Extract the [x, y] coordinate from the center of the cell holding the provided text.  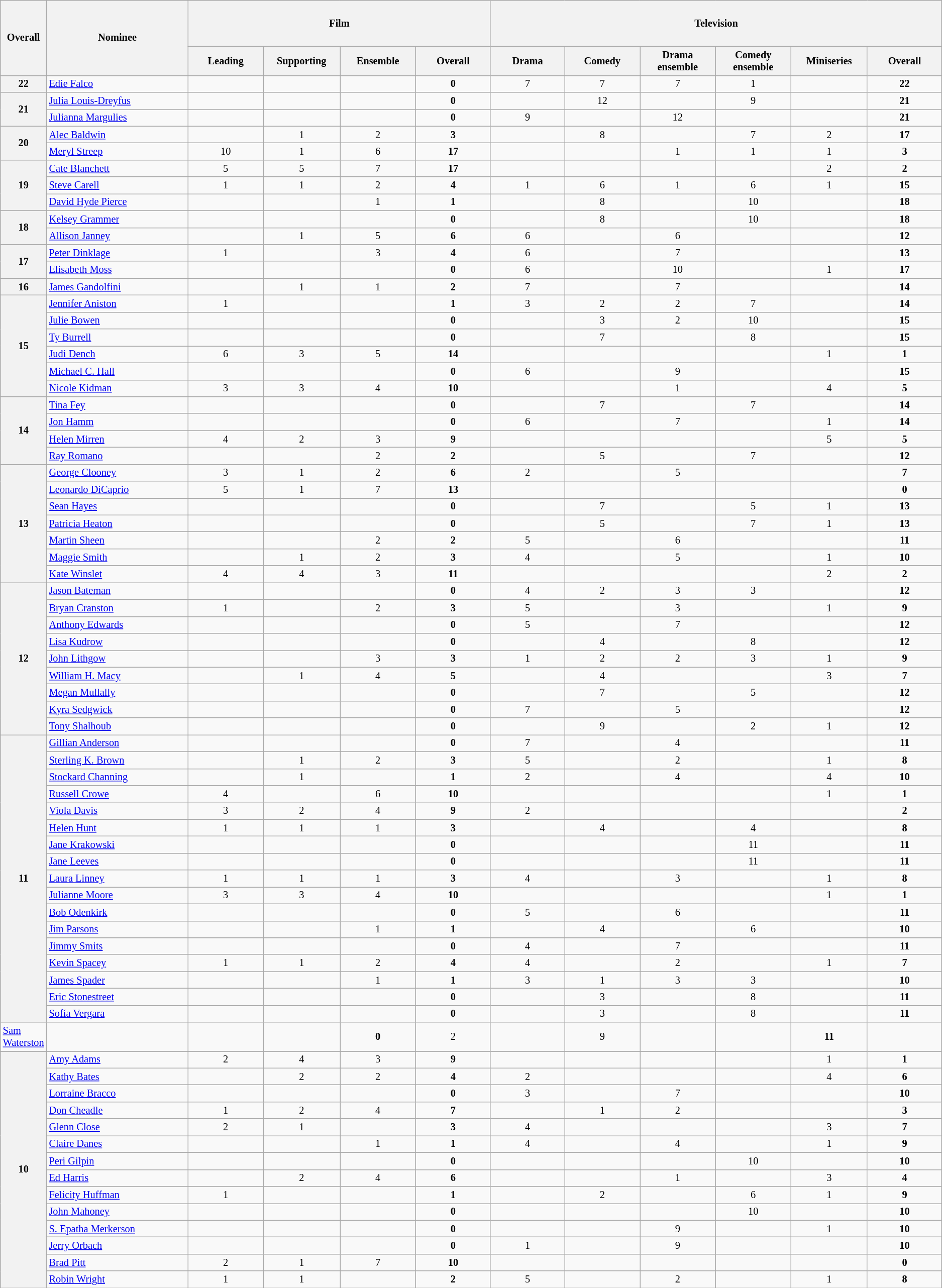
Glenn Close [118, 1127]
Gillian Anderson [118, 743]
Tony Shalhoub [118, 726]
Jon Hamm [118, 422]
Maggie Smith [118, 557]
John Mahoney [118, 1212]
Comedy [602, 61]
16 [24, 287]
Tina Fey [118, 405]
Nominee [118, 37]
Sean Hayes [118, 506]
Peri Gilpin [118, 1161]
Eric Stonestreet [118, 997]
Peter Dinklage [118, 253]
Lorraine Bracco [118, 1094]
Martin Sheen [118, 540]
Nicole Kidman [118, 388]
Jason Bateman [118, 591]
Julie Bowen [118, 320]
Bob Odenkirk [118, 912]
Don Cheadle [118, 1110]
Supporting [301, 61]
Sam Waterston [24, 1037]
Film [340, 23]
Julianna Margulies [118, 118]
Russell Crowe [118, 794]
Julia Louis-Dreyfus [118, 100]
David Hyde Pierce [118, 202]
Anthony Edwards [118, 625]
Ty Burrell [118, 338]
Allison Janney [118, 236]
John Lithgow [118, 659]
Alec Baldwin [118, 135]
Judi Dench [118, 354]
Steve Carell [118, 185]
19 [24, 185]
Kate Winslet [118, 574]
Comedy ensemble [753, 61]
William H. Macy [118, 676]
Felicity Huffman [118, 1195]
Ensemble [378, 61]
Kevin Spacey [118, 963]
Edie Falco [118, 84]
Laura Linney [118, 879]
Jerry Orbach [118, 1245]
Megan Mullally [118, 692]
Bryan Cranston [118, 608]
Jane Leeves [118, 862]
S. Epatha Merkerson [118, 1229]
Michael C. Hall [118, 371]
Patricia Heaton [118, 523]
Ray Romano [118, 456]
Helen Mirren [118, 439]
Jennifer Aniston [118, 303]
Sterling K. Brown [118, 760]
Leonardo DiCaprio [118, 490]
20 [24, 143]
Robin Wright [118, 1279]
Kelsey Grammer [118, 219]
Kyra Sedgwick [118, 709]
George Clooney [118, 473]
James Spader [118, 980]
Jimmy Smits [118, 946]
Meryl Streep [118, 151]
Julianne Moore [118, 895]
Claire Danes [118, 1144]
Ed Harris [118, 1178]
Brad Pitt [118, 1262]
Kathy Bates [118, 1077]
Television [716, 23]
Viola Davis [118, 811]
Helen Hunt [118, 828]
Drama [528, 61]
Stockard Channing [118, 777]
James Gandolfini [118, 287]
Jane Krakowski [118, 844]
Amy Adams [118, 1059]
Elisabeth Moss [118, 270]
Leading [226, 61]
Miniseries [829, 61]
Cate Blanchett [118, 168]
Drama ensemble [678, 61]
Jim Parsons [118, 929]
Lisa Kudrow [118, 641]
Sofía Vergara [118, 1014]
